Extract the [x, y] coordinate from the center of the cell holding the provided text.  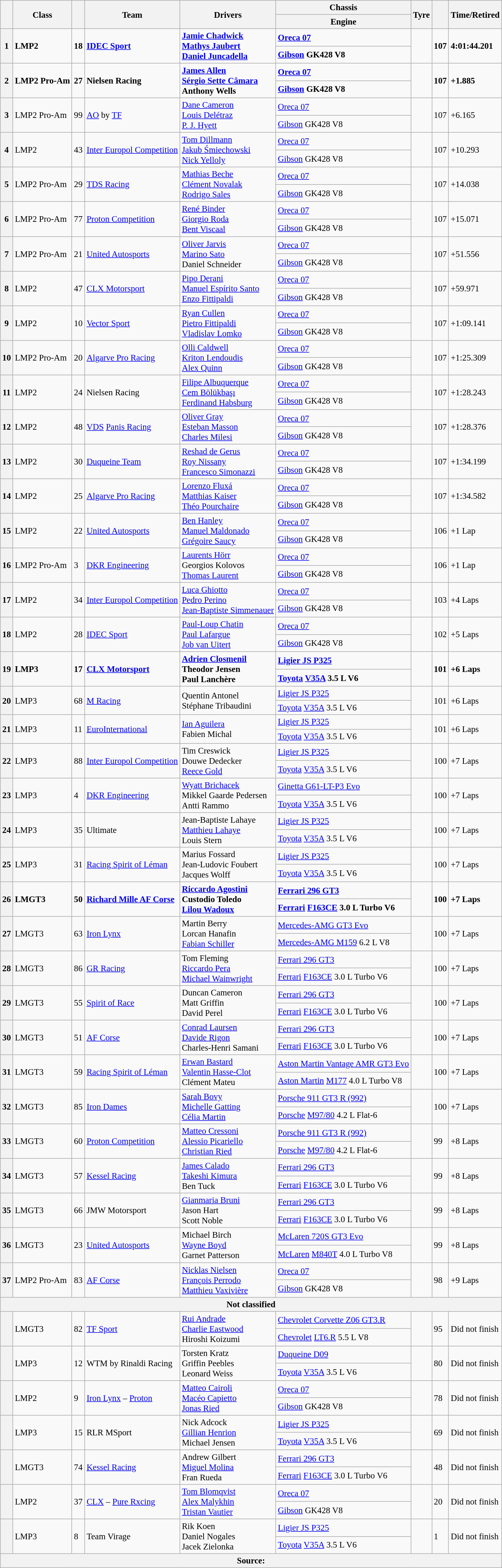
68 [78, 701]
Dane Cameron Louis Delétraz P. J. Hyett [228, 115]
Duncan Cameron Matt Griffin David Perel [228, 1003]
JMW Motorsport [132, 1211]
Tyre [422, 14]
Ultimate [132, 830]
98 [440, 1280]
Sarah Bovy Michelle Gatting Célia Martin [228, 1107]
+1:28.243 [475, 392]
Mercedes-AMG GT3 Evo [343, 925]
Andrew Gilbert Miguel Molina Fran Rueda [228, 1467]
57 [78, 1176]
Duqueine Team [132, 461]
+6.165 [475, 115]
VDS Panis Racing [132, 427]
102 [440, 635]
Oliver Gray Esteban Masson Charles Milesi [228, 427]
Torsten Kratz Griffin Peebles Leonard Weiss [228, 1363]
Chassis [343, 8]
+1:09.141 [475, 323]
85 [78, 1107]
+9 Laps [475, 1280]
Pipo Derani Manuel Espírito Santo Enzo Fittipaldi [228, 288]
Wyatt Brichacek Mikkel Gaarde Pedersen Antti Rammo [228, 795]
Oliver Jarvis Marino Sato Daniel Schneider [228, 254]
RLR MSport [132, 1433]
James Calado Takeshi Kimura Ben Tuck [228, 1176]
Time/Retired [475, 14]
+1:25.309 [475, 358]
Paul-Loup Chatin Paul Lafargue Job van Uitert [228, 635]
82 [78, 1329]
Ginetta G61-LT-P3 Evo [343, 786]
26 [7, 899]
René Binder Giorgio Roda Bent Viscaal [228, 219]
19 [7, 669]
77 [78, 219]
55 [78, 1003]
Matteo Cressoni Alessio Picariello Christian Ried [228, 1141]
GR Racing [132, 968]
Quentin Antonel Stéphane Tribaudini [228, 701]
Aston Martin M177 4.0 L Turbo V8 [343, 1081]
Engine [343, 22]
Tom Fleming Riccardo Pera Michael Wainwright [228, 968]
Riccardo Agostini Custodio Toledo Lilou Wadoux [228, 899]
Jean-Baptiste Lahaye Matthieu Lahaye Louis Stern [228, 830]
+1:34.199 [475, 461]
Tom Dillmann Jakub Śmiechowski Nick Yelloly [228, 150]
Iron Lynx – Proton [132, 1398]
Chevrolet Corvette Z06 GT3.R [343, 1320]
Mercedes-AMG M159 6.2 L V8 [343, 943]
Martin Berry Lorcan Hanafin Fabian Schiller [228, 934]
83 [78, 1280]
14 [7, 496]
63 [78, 934]
2 [7, 81]
Duqueine D09 [343, 1354]
7 [7, 254]
Vector Sport [132, 323]
50 [78, 899]
McLaren 720S GT3 Evo [343, 1237]
+5 Laps [475, 635]
66 [78, 1211]
Class [42, 14]
Nicklas Nielsen François Perrodo Matthieu Vaxivière [228, 1280]
Matteo Cairoli Macéo Capietto Jonas Ried [228, 1398]
TDS Racing [132, 184]
Reshad de Gerus Roy Nissany Francesco Simonazzi [228, 461]
Not classified [251, 1304]
Filipe Albuquerque Cem Bölükbaşı Ferdinand Habsburg [228, 392]
86 [78, 968]
James Allen Sérgio Sette Câmara Anthony Wells [228, 81]
Aston Martin Vantage AMR GT3 Evo [343, 1063]
80 [440, 1363]
AO by TF [132, 115]
+51.556 [475, 254]
Tim Creswick Douwe Dedecker Reece Gold [228, 761]
+15.071 [475, 219]
+10.293 [475, 150]
WTM by Rinaldi Racing [132, 1363]
Team [132, 14]
TF Sport [132, 1329]
Iron Lynx [132, 934]
Ben Hanley Manuel Maldonado Grégoire Saucy [228, 531]
Ryan Cullen Pietro Fittipaldi Vladislav Lomko [228, 323]
Michael Birch Wayne Boyd Garnet Patterson [228, 1245]
Nick Adcock Gillian Henrion Michael Jensen [228, 1433]
+1:28.376 [475, 427]
36 [7, 1245]
+14.038 [475, 184]
Drivers [228, 14]
Erwan Bastard Valentin Hasse-Clot Clément Mateu [228, 1072]
Luca Ghiotto Pedro Perino Jean-Baptiste Simmenauer [228, 600]
43 [78, 150]
33 [7, 1141]
6 [7, 219]
Gianmaria Bruni Jason Hart Scott Noble [228, 1211]
51 [78, 1038]
88 [78, 761]
32 [7, 1107]
74 [78, 1467]
Spirit of Race [132, 1003]
+1:34.582 [475, 496]
60 [78, 1141]
+1.885 [475, 81]
Adrien Closmenil Theodor Jensen Paul Lanchère [228, 669]
103 [440, 600]
Olli Caldwell Kriton Lendoudis Alex Quinn [228, 358]
78 [440, 1398]
Jamie Chadwick Mathys Jaubert Daniel Juncadella [228, 46]
CLX – Pure Rxcing [132, 1502]
Conrad Laursen Davide Rigon Charles-Henri Samani [228, 1038]
Team Virage [132, 1536]
95 [440, 1329]
Lorenzo Fluxá Matthias Kaiser Théo Pourchaire [228, 496]
Chevrolet LT6.R 5.5 L V8 [343, 1337]
13 [7, 461]
Rui Andrade Charlie Eastwood Hiroshi Koizumi [228, 1329]
16 [7, 565]
59 [78, 1072]
Laurents Hörr Georgios Kolovos Thomas Laurent [228, 565]
Ian Aguilera Fabien Michal [228, 729]
Iron Dames [132, 1107]
Marius Fossard Jean-Ludovic Foubert Jacques Wolff [228, 865]
McLaren M840T 4.0 L Turbo V8 [343, 1254]
+59.971 [475, 288]
47 [78, 288]
Source: [251, 1561]
5 [7, 184]
Richard Mille AF Corse [132, 899]
+4 Laps [475, 600]
69 [440, 1433]
M Racing [132, 701]
EuroInternational [132, 729]
4:01:44.201 [475, 46]
Tom Blomqvist Alex Malykhin Tristan Vautier [228, 1502]
Rik Koen Daniel Nogales Jacek Zielonka [228, 1536]
Mathias Beche Clément Novalak Rodrigo Sales [228, 184]
